Find where the given text appears and provide that cell's center as [X, Y] coordinate. 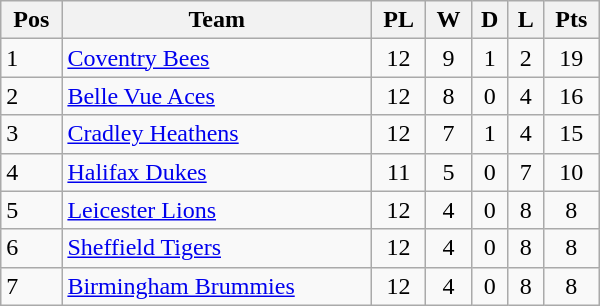
10 [571, 172]
Birmingham Brummies [217, 286]
W [449, 20]
Pts [571, 20]
16 [571, 96]
Sheffield Tigers [217, 248]
D [490, 20]
15 [571, 134]
19 [571, 58]
3 [32, 134]
6 [32, 248]
Team [217, 20]
Cradley Heathens [217, 134]
Halifax Dukes [217, 172]
11 [398, 172]
9 [449, 58]
Leicester Lions [217, 210]
PL [398, 20]
Pos [32, 20]
L [526, 20]
Coventry Bees [217, 58]
Belle Vue Aces [217, 96]
